Return (X, Y) of the center of cell containing provided text 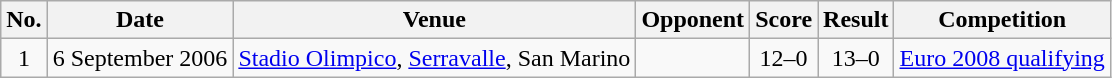
Result (856, 20)
Competition (1002, 20)
Opponent (693, 20)
13–0 (856, 58)
Venue (434, 20)
Date (140, 20)
Score (784, 20)
Euro 2008 qualifying (1002, 58)
12–0 (784, 58)
6 September 2006 (140, 58)
Stadio Olimpico, Serravalle, San Marino (434, 58)
No. (24, 20)
1 (24, 58)
